Extract the (X, Y) coordinate from the center of the cell holding the provided text.  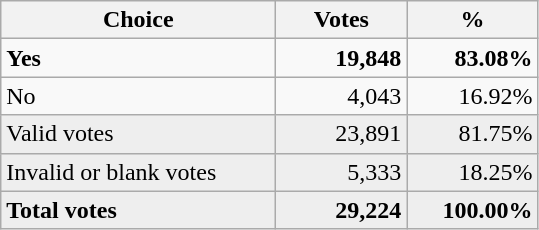
4,043 (342, 96)
83.08% (472, 58)
Votes (342, 20)
No (138, 96)
23,891 (342, 134)
% (472, 20)
16.92% (472, 96)
81.75% (472, 134)
Valid votes (138, 134)
29,224 (342, 210)
100.00% (472, 210)
Choice (138, 20)
Yes (138, 58)
Invalid or blank votes (138, 172)
19,848 (342, 58)
Total votes (138, 210)
18.25% (472, 172)
5,333 (342, 172)
